Determine the [x, y] coordinate at the center of the cell enclosing the given text.  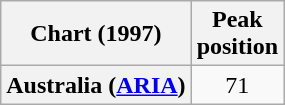
71 [237, 85]
Australia (ARIA) [96, 85]
Chart (1997) [96, 34]
Peakposition [237, 34]
